Find where the given text appears and provide that cell's center as [x, y] coordinate. 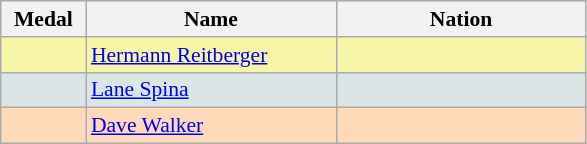
Name [211, 19]
Dave Walker [211, 126]
Nation [461, 19]
Medal [44, 19]
Lane Spina [211, 90]
Hermann Reitberger [211, 55]
